Scan for the cell matching the given text and deliver its [X, Y] coordinate at center. 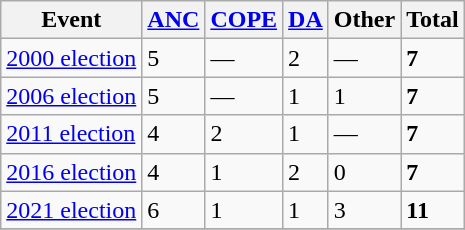
3 [364, 210]
COPE [244, 20]
2006 election [72, 96]
2000 election [72, 58]
2016 election [72, 172]
Event [72, 20]
2011 election [72, 134]
DA [306, 20]
2021 election [72, 210]
6 [174, 210]
ANC [174, 20]
Other [364, 20]
0 [364, 172]
11 [433, 210]
Total [433, 20]
